For the text-containing cell, return its midpoint in (X, Y) coordinate format. 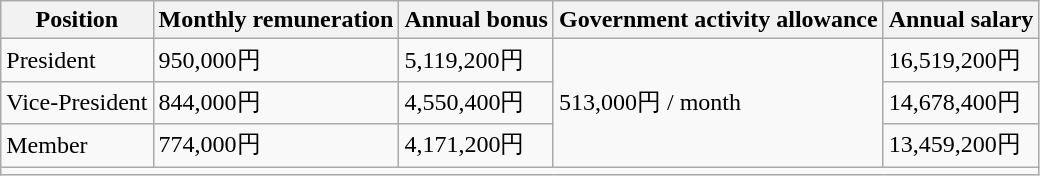
Member (77, 146)
Government activity allowance (718, 20)
844,000円 (276, 102)
14,678,400円 (961, 102)
Annual salary (961, 20)
4,171,200円 (476, 146)
950,000円 (276, 60)
13,459,200円 (961, 146)
Position (77, 20)
774,000円 (276, 146)
513,000円 / month (718, 103)
Monthly remuneration (276, 20)
Vice-President (77, 102)
4,550,400円 (476, 102)
Annual bonus (476, 20)
President (77, 60)
16,519,200円 (961, 60)
5,119,200円 (476, 60)
